Search for the cell housing the specified text and yield its (X, Y) center coordinate. 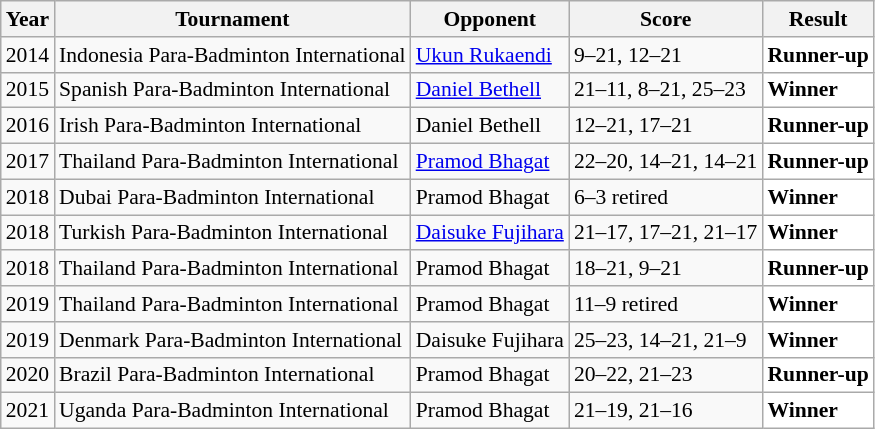
18–21, 9–21 (666, 269)
2015 (28, 90)
21–17, 17–21, 21–17 (666, 233)
2021 (28, 411)
21–19, 21–16 (666, 411)
Brazil Para-Badminton International (232, 375)
Spanish Para-Badminton International (232, 90)
Opponent (490, 19)
21–11, 8–21, 25–23 (666, 90)
Score (666, 19)
Dubai Para-Badminton International (232, 197)
Uganda Para-Badminton International (232, 411)
12–21, 17–21 (666, 126)
2016 (28, 126)
Year (28, 19)
2017 (28, 162)
Result (818, 19)
2020 (28, 375)
Ukun Rukaendi (490, 55)
25–23, 14–21, 21–9 (666, 340)
20–22, 21–23 (666, 375)
9–21, 12–21 (666, 55)
11–9 retired (666, 304)
Turkish Para-Badminton International (232, 233)
22–20, 14–21, 14–21 (666, 162)
Tournament (232, 19)
2014 (28, 55)
6–3 retired (666, 197)
Indonesia Para-Badminton International (232, 55)
Denmark Para-Badminton International (232, 340)
Irish Para-Badminton International (232, 126)
